Output the (x, y) coordinate of the center of the cell containing the given text.  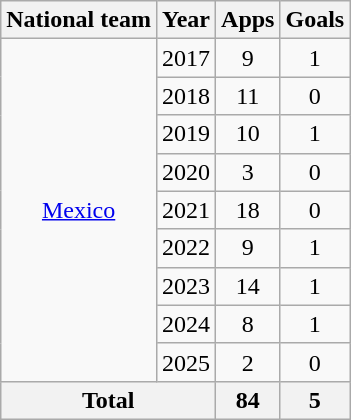
2023 (186, 286)
Mexico (79, 210)
2024 (186, 324)
2 (248, 362)
2020 (186, 172)
Total (108, 400)
National team (79, 20)
14 (248, 286)
Goals (315, 20)
8 (248, 324)
5 (315, 400)
18 (248, 210)
Apps (248, 20)
2017 (186, 58)
2019 (186, 134)
10 (248, 134)
11 (248, 96)
Year (186, 20)
2021 (186, 210)
2022 (186, 248)
3 (248, 172)
2025 (186, 362)
2018 (186, 96)
84 (248, 400)
